For the text-containing cell, return its midpoint in (x, y) coordinate format. 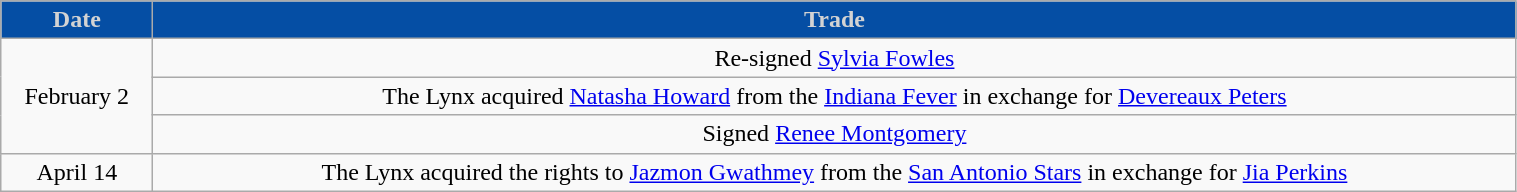
Trade (834, 20)
Re-signed Sylvia Fowles (834, 58)
April 14 (77, 172)
Date (77, 20)
February 2 (77, 96)
Signed Renee Montgomery (834, 134)
The Lynx acquired the rights to Jazmon Gwathmey from the San Antonio Stars in exchange for Jia Perkins (834, 172)
The Lynx acquired Natasha Howard from the Indiana Fever in exchange for Devereaux Peters (834, 96)
